Search for the cell housing the specified text and yield its [X, Y] center coordinate. 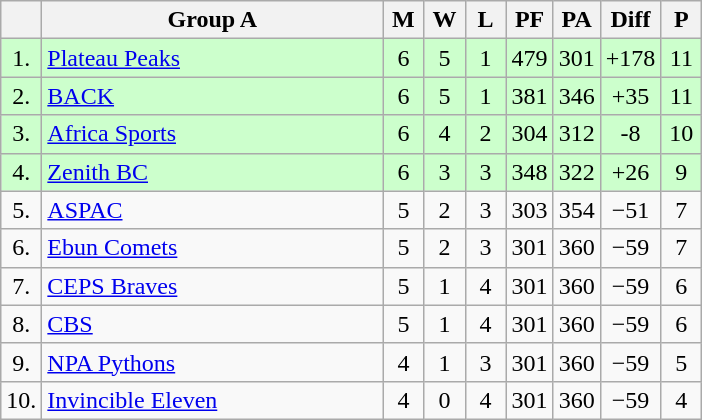
9. [22, 362]
Africa Sports [212, 134]
348 [530, 172]
P [682, 20]
BACK [212, 96]
8. [22, 324]
Plateau Peaks [212, 58]
Ebun Comets [212, 248]
354 [576, 210]
312 [576, 134]
-8 [630, 134]
CBS [212, 324]
Invincible Eleven [212, 400]
322 [576, 172]
Diff [630, 20]
ASPAC [212, 210]
2. [22, 96]
10 [682, 134]
−51 [630, 210]
Group A [212, 20]
7. [22, 286]
6. [22, 248]
M [404, 20]
Zenith BC [212, 172]
4. [22, 172]
L [486, 20]
PF [530, 20]
+35 [630, 96]
5. [22, 210]
W [444, 20]
346 [576, 96]
+178 [630, 58]
303 [530, 210]
10. [22, 400]
0 [444, 400]
1. [22, 58]
PA [576, 20]
CEPS Braves [212, 286]
304 [530, 134]
381 [530, 96]
3. [22, 134]
479 [530, 58]
NPA Pythons [212, 362]
+26 [630, 172]
9 [682, 172]
